Return [x, y] of the center of cell containing provided text 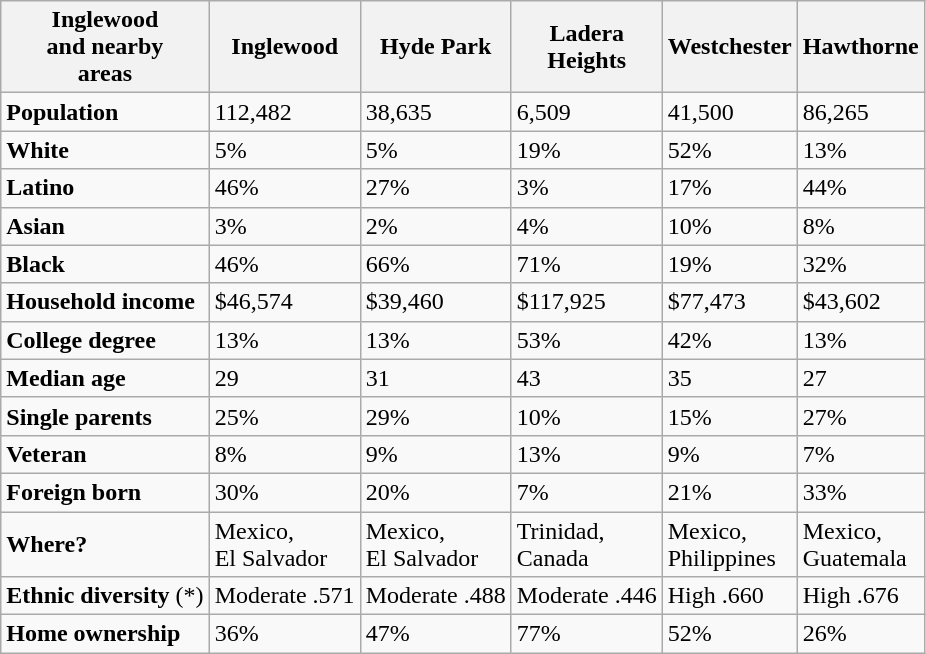
25% [284, 416]
$39,460 [436, 302]
Black [105, 264]
High .660 [730, 596]
Single parents [105, 416]
Inglewood [284, 47]
47% [436, 634]
Foreign born [105, 492]
Westchester [730, 47]
42% [730, 340]
112,482 [284, 112]
Median age [105, 378]
53% [586, 340]
32% [860, 264]
$46,574 [284, 302]
29 [284, 378]
$117,925 [586, 302]
31 [436, 378]
86,265 [860, 112]
$43,602 [860, 302]
21% [730, 492]
41,500 [730, 112]
77% [586, 634]
Moderate .446 [586, 596]
36% [284, 634]
44% [860, 188]
26% [860, 634]
27 [860, 378]
Ethnic diversity (*) [105, 596]
Hawthorne [860, 47]
LaderaHeights [586, 47]
Inglewoodand nearbyareas [105, 47]
4% [586, 226]
20% [436, 492]
66% [436, 264]
17% [730, 188]
43 [586, 378]
Population [105, 112]
Mexico,Philippines [730, 544]
Veteran [105, 454]
Household income [105, 302]
15% [730, 416]
Home ownership [105, 634]
Moderate .488 [436, 596]
Hyde Park [436, 47]
Moderate .571 [284, 596]
33% [860, 492]
Asian [105, 226]
6,509 [586, 112]
Where? [105, 544]
Mexico,Guatemala [860, 544]
29% [436, 416]
71% [586, 264]
Trinidad,Canada [586, 544]
35 [730, 378]
College degree [105, 340]
30% [284, 492]
2% [436, 226]
$77,473 [730, 302]
High .676 [860, 596]
Latino [105, 188]
38,635 [436, 112]
White [105, 150]
